Provide the (X, Y) coordinate of the cell's center where the given text is located.  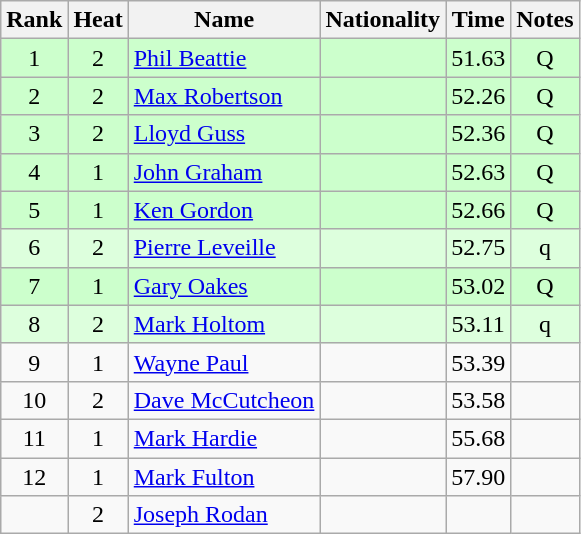
8 (34, 324)
Mark Holtom (224, 324)
53.02 (478, 286)
Rank (34, 20)
52.75 (478, 248)
Mark Fulton (224, 477)
4 (34, 172)
Gary Oakes (224, 286)
Max Robertson (224, 96)
52.66 (478, 210)
52.63 (478, 172)
Heat (98, 20)
57.90 (478, 477)
52.26 (478, 96)
52.36 (478, 134)
Mark Hardie (224, 438)
51.63 (478, 58)
Phil Beattie (224, 58)
John Graham (224, 172)
53.58 (478, 400)
Joseph Rodan (224, 515)
Wayne Paul (224, 362)
9 (34, 362)
11 (34, 438)
7 (34, 286)
5 (34, 210)
Lloyd Guss (224, 134)
Dave McCutcheon (224, 400)
10 (34, 400)
53.11 (478, 324)
Notes (545, 20)
Name (224, 20)
Nationality (383, 20)
53.39 (478, 362)
3 (34, 134)
6 (34, 248)
55.68 (478, 438)
Time (478, 20)
Ken Gordon (224, 210)
Pierre Leveille (224, 248)
12 (34, 477)
